Pinpoint the cell where the given text exists, returning its [X, Y] midpoint coordinate. 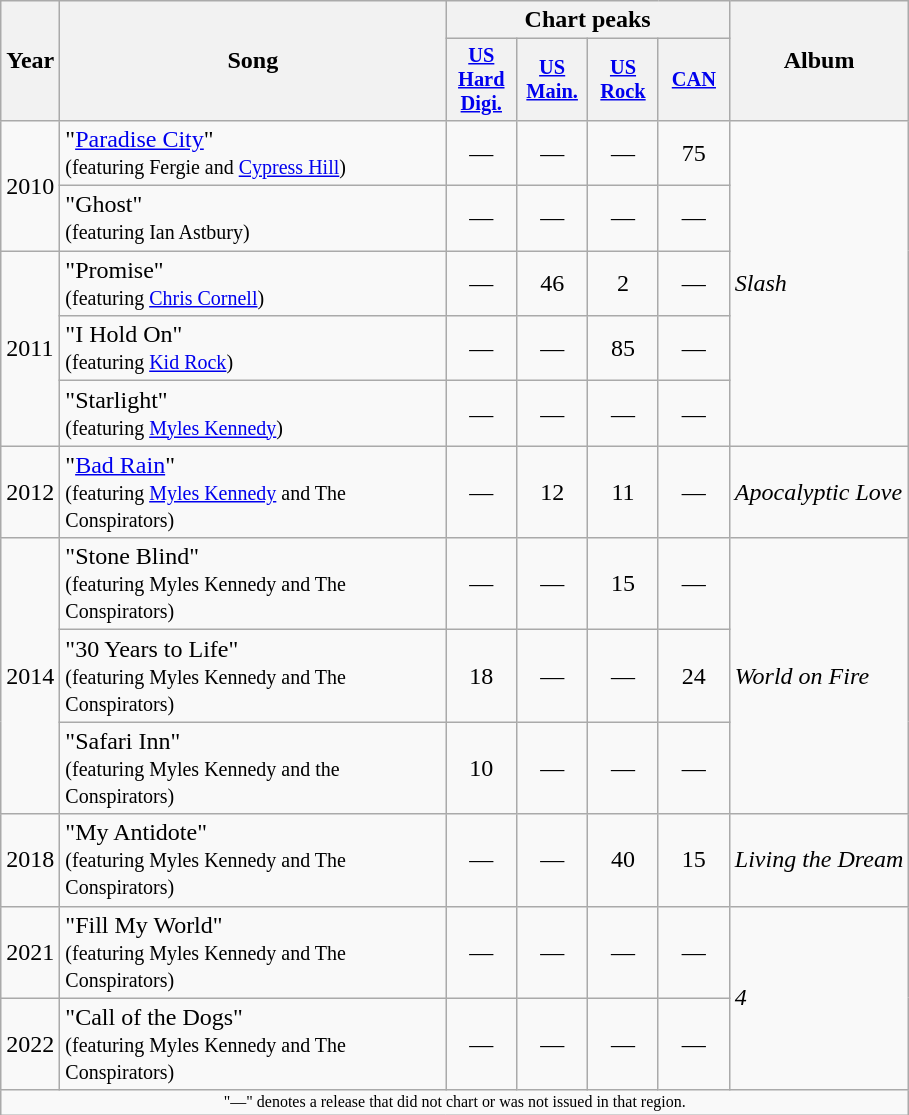
46 [552, 284]
USHard Digi. [482, 80]
Slash [818, 282]
12 [552, 492]
2022 [30, 1044]
75 [694, 152]
2014 [30, 676]
"Starlight"(featuring Myles Kennedy) [253, 414]
85 [624, 348]
"Promise"(featuring Chris Cornell) [253, 284]
"My Antidote"(featuring Myles Kennedy and The Conspirators) [253, 860]
"Safari Inn"(featuring Myles Kennedy and the Conspirators) [253, 768]
"Call of the Dogs"(featuring Myles Kennedy and The Conspirators) [253, 1044]
2018 [30, 860]
10 [482, 768]
11 [624, 492]
"I Hold On"(featuring Kid Rock) [253, 348]
2010 [30, 185]
"Ghost"(featuring Ian Astbury) [253, 218]
USRock [624, 80]
Song [253, 61]
2011 [30, 348]
2012 [30, 492]
Chart peaks [588, 20]
Apocalyptic Love [818, 492]
"Fill My World"(featuring Myles Kennedy and The Conspirators) [253, 952]
"Stone Blind"(featuring Myles Kennedy and The Conspirators) [253, 584]
2 [624, 284]
CAN [694, 80]
"Paradise City"(featuring Fergie and Cypress Hill) [253, 152]
World on Fire [818, 676]
Living the Dream [818, 860]
4 [818, 998]
18 [482, 676]
2021 [30, 952]
Year [30, 61]
Album [818, 61]
"—" denotes a release that did not chart or was not issued in that region. [455, 1102]
USMain. [552, 80]
"Bad Rain"(featuring Myles Kennedy and The Conspirators) [253, 492]
40 [624, 860]
24 [694, 676]
"30 Years to Life"(featuring Myles Kennedy and The Conspirators) [253, 676]
